Capture the cell that displays the provided text and extract its (x, y) central coordinate. 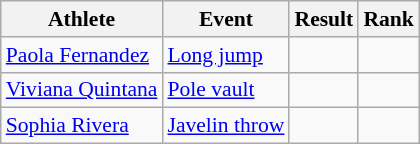
Athlete (82, 19)
Pole vault (226, 90)
Long jump (226, 55)
Paola Fernandez (82, 55)
Event (226, 19)
Javelin throw (226, 126)
Rank (388, 19)
Sophia Rivera (82, 126)
Viviana Quintana (82, 90)
Result (324, 19)
